For the text-containing cell, return its midpoint in [x, y] coordinate format. 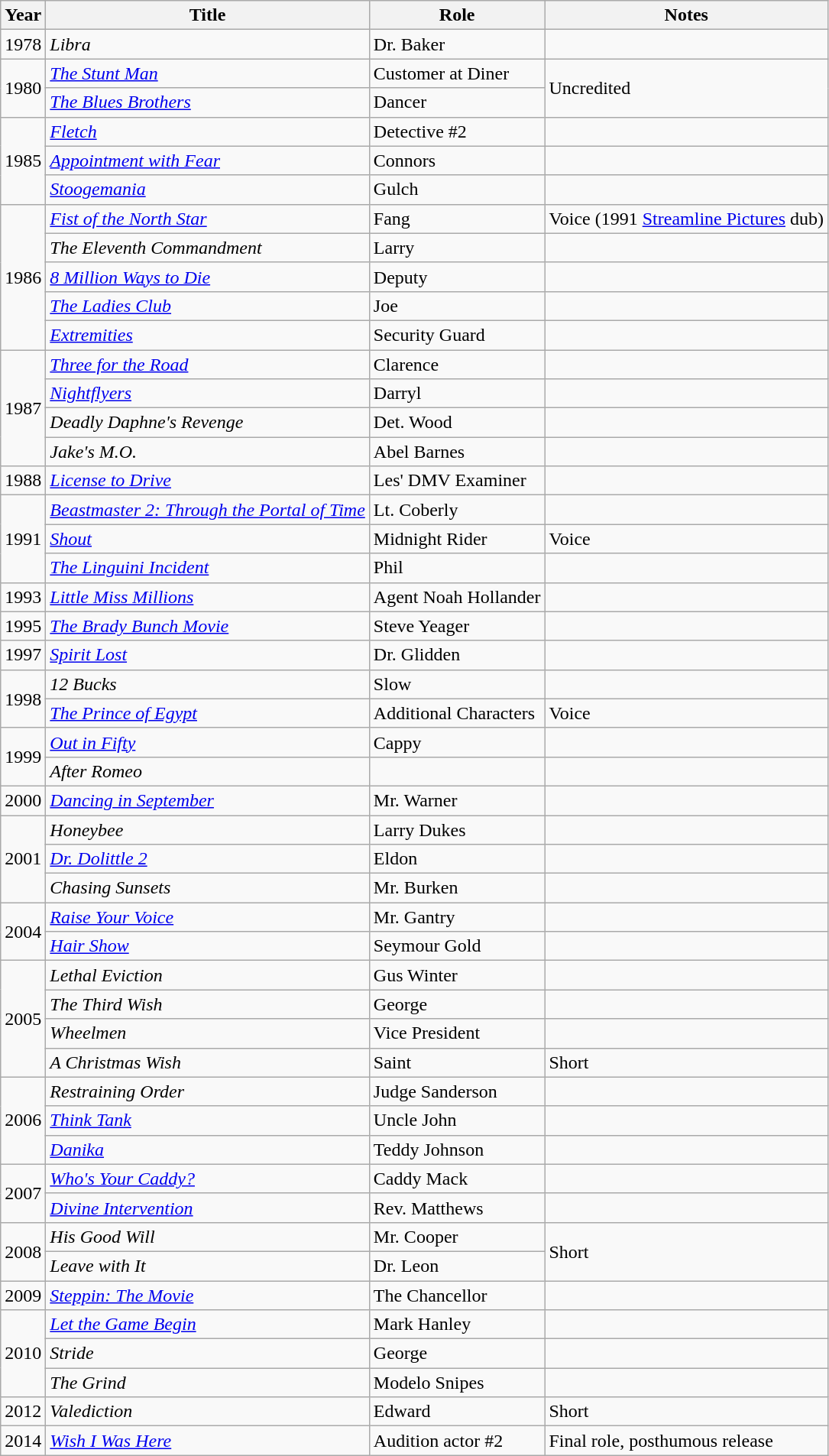
2010 [23, 1354]
The Brady Bunch Movie [208, 626]
Dr. Dolittle 2 [208, 859]
Joe [457, 306]
Eldon [457, 859]
Customer at Diner [457, 73]
Dancer [457, 102]
1986 [23, 277]
Raise Your Voice [208, 917]
1999 [23, 757]
Slow [457, 684]
Stride [208, 1354]
The Prince of Egypt [208, 713]
12 Bucks [208, 684]
Uncredited [686, 88]
Out in Fifty [208, 742]
The Eleventh Commandment [208, 248]
Lethal Eviction [208, 975]
Three for the Road [208, 365]
Cappy [457, 742]
Larry [457, 248]
1991 [23, 539]
Who's Your Caddy? [208, 1179]
Modelo Snipes [457, 1383]
The Grind [208, 1383]
Gulch [457, 190]
Teddy Johnson [457, 1150]
After Romeo [208, 771]
Fist of the North Star [208, 219]
Dr. Leon [457, 1266]
1978 [23, 44]
Nightflyers [208, 394]
Let the Game Begin [208, 1325]
Deadly Daphne's Revenge [208, 423]
The Third Wish [208, 1004]
Mr. Warner [457, 800]
A Christmas Wish [208, 1062]
2014 [23, 1441]
Little Miss Millions [208, 597]
Mr. Gantry [457, 917]
Dancing in September [208, 800]
Think Tank [208, 1120]
Uncle John [457, 1120]
1995 [23, 626]
1998 [23, 699]
2009 [23, 1295]
Edward [457, 1412]
Appointment with Fear [208, 161]
Voice (1991 Streamline Pictures dub) [686, 219]
2008 [23, 1251]
1987 [23, 408]
Chasing Sunsets [208, 888]
Jake's M.O. [208, 452]
Role [457, 15]
Steve Yeager [457, 626]
1988 [23, 481]
Beastmaster 2: Through the Portal of Time [208, 510]
Mr. Burken [457, 888]
Agent Noah Hollander [457, 597]
2001 [23, 858]
The Stunt Man [208, 73]
Les' DMV Examiner [457, 481]
Final role, posthumous release [686, 1441]
Gus Winter [457, 975]
1985 [23, 161]
2005 [23, 1019]
Larry Dukes [457, 829]
Phil [457, 568]
Detective #2 [457, 131]
Restraining Order [208, 1091]
2007 [23, 1193]
Caddy Mack [457, 1179]
Wish I Was Here [208, 1441]
The Linguini Incident [208, 568]
Mark Hanley [457, 1325]
Connors [457, 161]
Spirit Lost [208, 655]
Extremities [208, 335]
The Blues Brothers [208, 102]
The Ladies Club [208, 306]
Dr. Glidden [457, 655]
Seymour Gold [457, 946]
Stoogemania [208, 190]
Judge Sanderson [457, 1091]
The Chancellor [457, 1295]
Deputy [457, 277]
2012 [23, 1412]
2000 [23, 800]
Hair Show [208, 946]
Valediction [208, 1412]
1997 [23, 655]
Fletch [208, 131]
1993 [23, 597]
Divine Intervention [208, 1208]
Danika [208, 1150]
Year [23, 15]
Shout [208, 539]
Lt. Coberly [457, 510]
Mr. Cooper [457, 1237]
2004 [23, 932]
Security Guard [457, 335]
Honeybee [208, 829]
1980 [23, 88]
Midnight Rider [457, 539]
License to Drive [208, 481]
Det. Wood [457, 423]
Saint [457, 1062]
2006 [23, 1120]
Audition actor #2 [457, 1441]
Dr. Baker [457, 44]
His Good Will [208, 1237]
Rev. Matthews [457, 1208]
Clarence [457, 365]
Libra [208, 44]
Leave with It [208, 1266]
Fang [457, 219]
8 Million Ways to Die [208, 277]
Notes [686, 15]
Additional Characters [457, 713]
Wheelmen [208, 1033]
Darryl [457, 394]
Abel Barnes [457, 452]
Title [208, 15]
Steppin: The Movie [208, 1295]
Vice President [457, 1033]
